Scan for the cell matching the given text and deliver its [X, Y] coordinate at center. 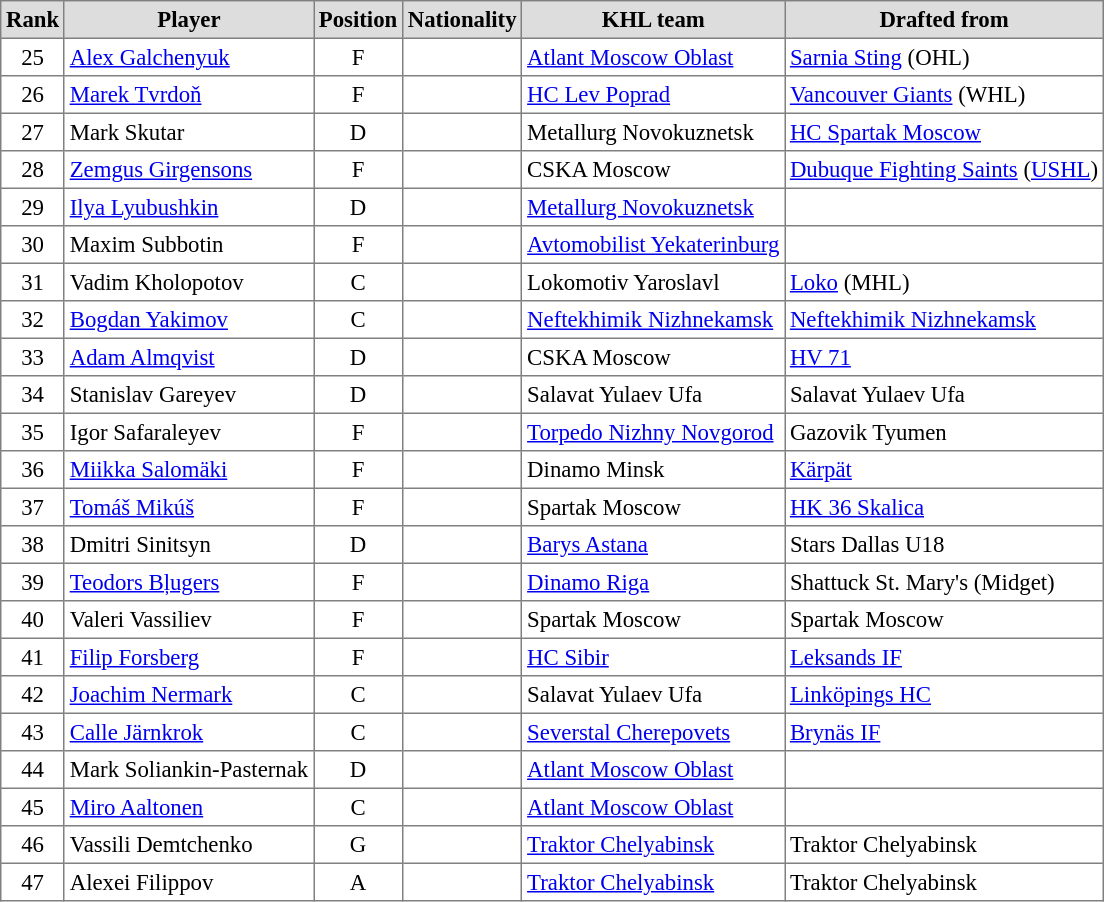
33 [33, 357]
Mark Soliankin-Pasternak [188, 770]
HC Spartak Moscow [944, 132]
Kärpät [944, 470]
43 [33, 732]
Mark Skutar [188, 132]
Vassili Demtchenko [188, 845]
Alexei Filippov [188, 882]
Position [358, 20]
Ilya Lyubushkin [188, 207]
Stanislav Gareyev [188, 395]
Stars Dallas U18 [944, 545]
Nationality [462, 20]
Linköpings HC [944, 695]
25 [33, 57]
31 [33, 282]
Miro Aaltonen [188, 807]
Igor Safaraleyev [188, 432]
Alex Galchenyuk [188, 57]
41 [33, 657]
Leksands IF [944, 657]
HK 36 Skalica [944, 507]
HC Lev Poprad [654, 95]
36 [33, 470]
Joachim Nermark [188, 695]
Bogdan Yakimov [188, 320]
Filip Forsberg [188, 657]
Vadim Kholopotov [188, 282]
Miikka Salomäki [188, 470]
47 [33, 882]
Dinamo Riga [654, 582]
Gazovik Tyumen [944, 432]
29 [33, 207]
HV 71 [944, 357]
Marek Tvrdoň [188, 95]
38 [33, 545]
Dmitri Sinitsyn [188, 545]
Sarnia Sting (OHL) [944, 57]
Lokomotiv Yaroslavl [654, 282]
Brynäs IF [944, 732]
Maxim Subbotin [188, 245]
Player [188, 20]
Zemgus Girgensons [188, 170]
32 [33, 320]
30 [33, 245]
Torpedo Nizhny Novgorod [654, 432]
27 [33, 132]
42 [33, 695]
45 [33, 807]
46 [33, 845]
A [358, 882]
Calle Järnkrok [188, 732]
26 [33, 95]
Adam Almqvist [188, 357]
44 [33, 770]
KHL team [654, 20]
34 [33, 395]
Shattuck St. Mary's (Midget) [944, 582]
Teodors Bļugers [188, 582]
37 [33, 507]
Vancouver Giants (WHL) [944, 95]
Barys Astana [654, 545]
Drafted from [944, 20]
Dubuque Fighting Saints (USHL) [944, 170]
39 [33, 582]
Valeri Vassiliev [188, 620]
Avtomobilist Yekaterinburg [654, 245]
G [358, 845]
28 [33, 170]
40 [33, 620]
Rank [33, 20]
35 [33, 432]
HC Sibir [654, 657]
Loko (MHL) [944, 282]
Dinamo Minsk [654, 470]
Tomáš Mikúš [188, 507]
Severstal Cherepovets [654, 732]
